Search for the cell housing the specified text and yield its [X, Y] center coordinate. 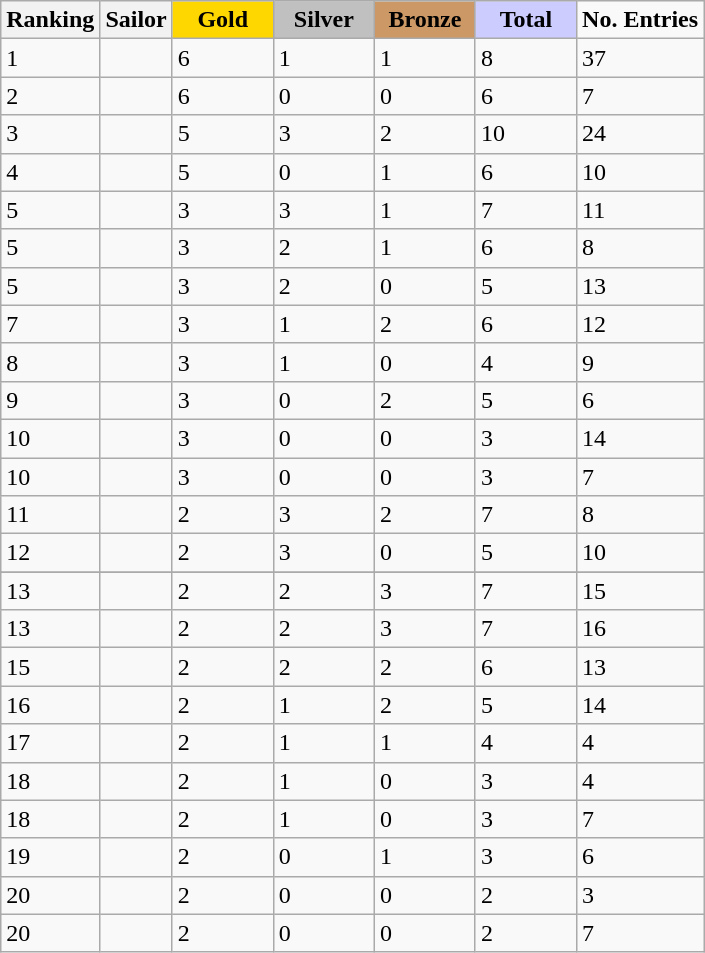
No. Entries [640, 20]
Gold [222, 20]
Total [526, 20]
Silver [324, 20]
Sailor [136, 20]
Ranking [50, 20]
24 [640, 134]
Bronze [424, 20]
17 [50, 743]
19 [50, 857]
37 [640, 58]
